Pinpoint the cell where the given text exists, returning its (X, Y) midpoint coordinate. 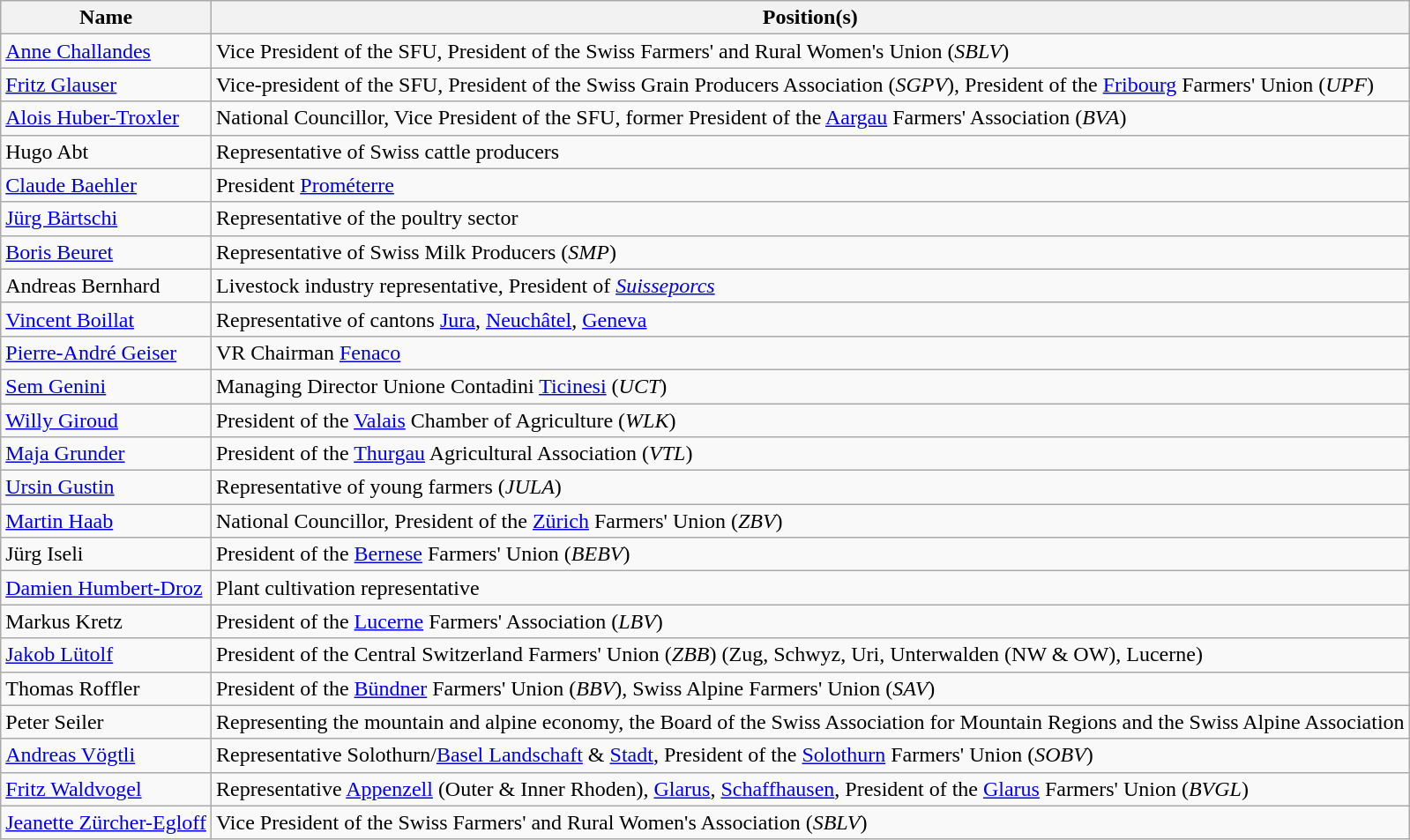
President of the Bündner Farmers' Union (BBV), Swiss Alpine Farmers' Union (SAV) (809, 688)
Managing Director Unione Contadini Ticinesi (UCT) (809, 386)
Boris Beuret (106, 252)
Alois Huber-Troxler (106, 118)
President Prométerre (809, 185)
Ursin Gustin (106, 487)
Thomas Roffler (106, 688)
President of the Bernese Farmers' Union (BEBV) (809, 554)
Peter Seiler (106, 722)
Markus Kretz (106, 621)
Willy Giroud (106, 420)
Fritz Glauser (106, 85)
National Councillor, President of the Zürich Farmers' Union (ZBV) (809, 521)
Vincent Boillat (106, 319)
Representative of Swiss Milk Producers (SMP) (809, 252)
Position(s) (809, 18)
Sem Genini (106, 386)
President of the Thurgau Agricultural Association (VTL) (809, 454)
Jakob Lütolf (106, 655)
Plant cultivation representative (809, 588)
Jürg Iseli (106, 554)
Maja Grunder (106, 454)
Claude Baehler (106, 185)
Pierre-André Geiser (106, 353)
Vice President of the Swiss Farmers' and Rural Women's Association (SBLV) (809, 822)
Andreas Vögtli (106, 755)
VR Chairman Fenaco (809, 353)
Jürg Bärtschi (106, 219)
Vice President of the SFU, President of the Swiss Farmers' and Rural Women's Union (SBLV) (809, 51)
Fritz Waldvogel (106, 789)
President of the Valais Chamber of Agriculture (WLK) (809, 420)
Representative Appenzell (Outer & Inner Rhoden), Glarus, Schaffhausen, President of the Glarus Farmers' Union (BVGL) (809, 789)
Damien Humbert-Droz (106, 588)
President of the Lucerne Farmers' Association (LBV) (809, 621)
Representative of the poultry sector (809, 219)
Name (106, 18)
Jeanette Zürcher-Egloff (106, 822)
Representative of young farmers (JULA) (809, 487)
Representing the mountain and alpine economy, the Board of the Swiss Association for Mountain Regions and the Swiss Alpine Association (809, 722)
Representative of cantons Jura, Neuchâtel, Geneva (809, 319)
President of the Central Switzerland Farmers' Union (ZBB) (Zug, Schwyz, Uri, Unterwalden (NW & OW), Lucerne) (809, 655)
Vice-president of the SFU, President of the Swiss Grain Producers Association (SGPV), President of the Fribourg Farmers' Union (UPF) (809, 85)
Andreas Bernhard (106, 286)
Representative Solothurn/Basel Landschaft & Stadt, President of the Solothurn Farmers' Union (SOBV) (809, 755)
Anne Challandes (106, 51)
Livestock industry representative, President of Suisseporcs (809, 286)
National Councillor, Vice President of the SFU, former President of the Aargau Farmers' Association (BVA) (809, 118)
Representative of Swiss cattle producers (809, 152)
Martin Haab (106, 521)
Hugo Abt (106, 152)
